Locate the cell with the specified text and output its (x, y) center coordinate. 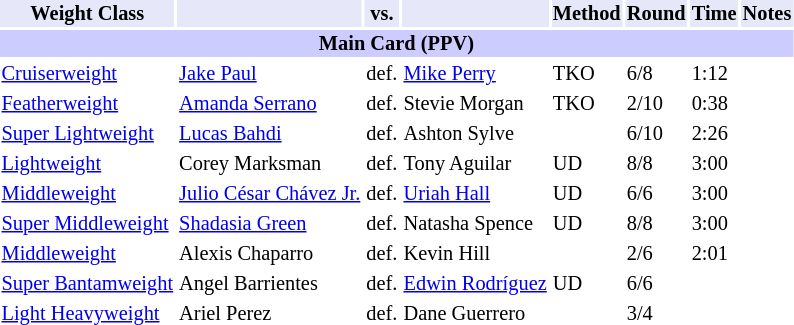
Featherweight (88, 104)
Shadasia Green (270, 224)
vs. (382, 14)
Method (586, 14)
2:01 (714, 254)
2/10 (656, 104)
Lightweight (88, 164)
2:26 (714, 134)
Super Middleweight (88, 224)
Time (714, 14)
Super Bantamweight (88, 284)
Tony Aguilar (475, 164)
Amanda Serrano (270, 104)
Main Card (PPV) (396, 44)
Edwin Rodríguez (475, 284)
Super Lightweight (88, 134)
1:12 (714, 74)
Notes (767, 14)
0:38 (714, 104)
6/10 (656, 134)
Cruiserweight (88, 74)
Mike Perry (475, 74)
Lucas Bahdi (270, 134)
Alexis Chaparro (270, 254)
Uriah Hall (475, 194)
6/8 (656, 74)
Ashton Sylve (475, 134)
Natasha Spence (475, 224)
Jake Paul (270, 74)
Kevin Hill (475, 254)
Corey Marksman (270, 164)
2/6 (656, 254)
Julio César Chávez Jr. (270, 194)
Weight Class (88, 14)
Angel Barrientes (270, 284)
Round (656, 14)
Stevie Morgan (475, 104)
